For the text-containing cell, return its midpoint in [X, Y] coordinate format. 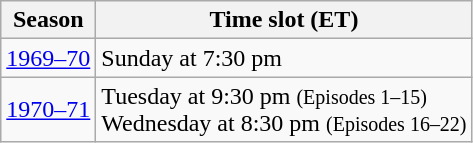
1970–71 [48, 110]
Season [48, 20]
Sunday at 7:30 pm [284, 58]
1969–70 [48, 58]
Tuesday at 9:30 pm (Episodes 1–15)Wednesday at 8:30 pm (Episodes 16–22) [284, 110]
Time slot (ET) [284, 20]
